Find where the given text appears and provide that cell's center as (X, Y) coordinate. 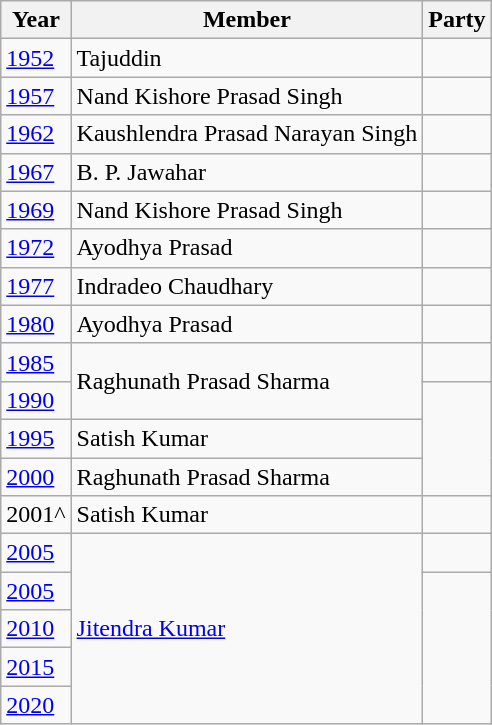
1957 (36, 96)
1962 (36, 134)
2020 (36, 705)
1972 (36, 248)
2001^ (36, 515)
1969 (36, 210)
2010 (36, 629)
Member (247, 20)
Indradeo Chaudhary (247, 286)
Tajuddin (247, 58)
Jitendra Kumar (247, 629)
1995 (36, 438)
2000 (36, 477)
1977 (36, 286)
1980 (36, 324)
2015 (36, 667)
1990 (36, 400)
Kaushlendra Prasad Narayan Singh (247, 134)
Party (457, 20)
1985 (36, 362)
B. P. Jawahar (247, 172)
1952 (36, 58)
1967 (36, 172)
Year (36, 20)
